Locate the cell with the specified text and output its [x, y] center coordinate. 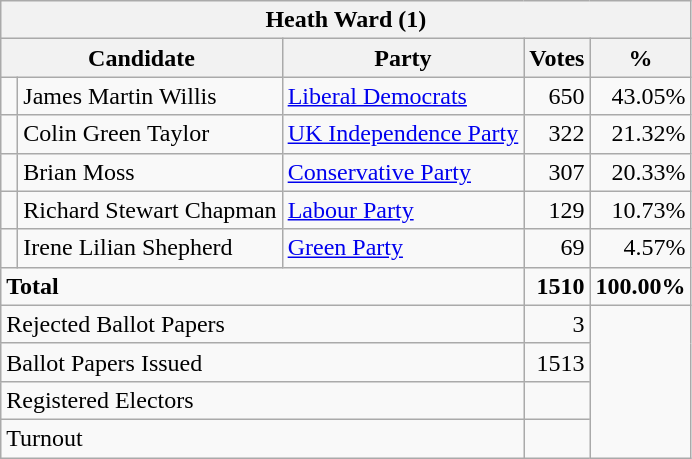
Green Party [403, 248]
129 [557, 210]
Brian Moss [150, 172]
4.57% [640, 248]
3 [557, 324]
10.73% [640, 210]
Registered Electors [262, 400]
650 [557, 96]
Conservative Party [403, 172]
43.05% [640, 96]
1513 [557, 362]
322 [557, 134]
Richard Stewart Chapman [150, 210]
Ballot Papers Issued [262, 362]
Votes [557, 58]
Labour Party [403, 210]
100.00% [640, 286]
Candidate [142, 58]
% [640, 58]
Turnout [262, 438]
Heath Ward (1) [346, 20]
Party [403, 58]
UK Independence Party [403, 134]
21.32% [640, 134]
307 [557, 172]
Irene Lilian Shepherd [150, 248]
Total [262, 286]
Rejected Ballot Papers [262, 324]
Liberal Democrats [403, 96]
James Martin Willis [150, 96]
Colin Green Taylor [150, 134]
1510 [557, 286]
20.33% [640, 172]
69 [557, 248]
